Locate the cell with the specified text and output its (x, y) center coordinate. 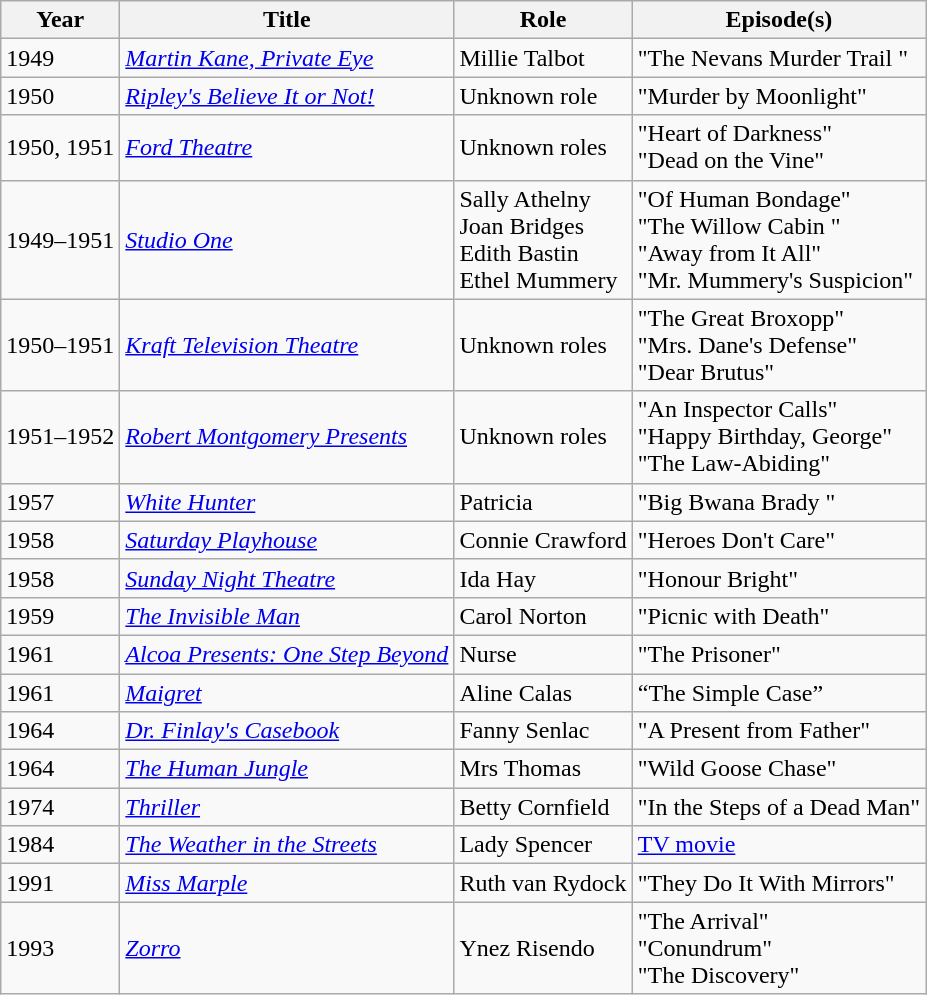
1950, 1951 (60, 148)
"Picnic with Death" (778, 616)
Saturday Playhouse (287, 540)
Fanny Senlac (543, 731)
Sally AthelnyJoan BridgesEdith BastinEthel Mummery (543, 240)
Year (60, 20)
"A Present from Father" (778, 731)
Mrs Thomas (543, 769)
Ripley's Believe It or Not! (287, 96)
"Wild Goose Chase" (778, 769)
Betty Cornfield (543, 807)
Dr. Finlay's Casebook (287, 731)
Miss Marple (287, 883)
“The Simple Case” (778, 693)
Episode(s) (778, 20)
Aline Calas (543, 693)
White Hunter (287, 502)
1993 (60, 948)
"The Arrival""Conundrum""The Discovery" (778, 948)
1950 (60, 96)
Kraft Television Theatre (287, 345)
Role (543, 20)
"Big Bwana Brady " (778, 502)
1949–1951 (60, 240)
"They Do It With Mirrors" (778, 883)
Sunday Night Theatre (287, 578)
Title (287, 20)
1974 (60, 807)
"Of Human Bondage""The Willow Cabin ""Away from It All""Mr. Mummery's Suspicion" (778, 240)
1957 (60, 502)
"The Nevans Murder Trail " (778, 58)
"Heroes Don't Care" (778, 540)
1984 (60, 845)
Unknown role (543, 96)
The Human Jungle (287, 769)
Zorro (287, 948)
"An Inspector Calls""Happy Birthday, George""The Law-Abiding" (778, 437)
Millie Talbot (543, 58)
The Weather in the Streets (287, 845)
1951–1952 (60, 437)
1991 (60, 883)
Ford Theatre (287, 148)
Martin Kane, Private Eye (287, 58)
1959 (60, 616)
Carol Norton (543, 616)
"Honour Bright" (778, 578)
Maigret (287, 693)
Robert Montgomery Presents (287, 437)
Connie Crawford (543, 540)
1949 (60, 58)
"In the Steps of a Dead Man" (778, 807)
Studio One (287, 240)
The Invisible Man (287, 616)
Ruth van Rydock (543, 883)
1950–1951 (60, 345)
"The Great Broxopp""Mrs. Dane's Defense""Dear Brutus" (778, 345)
Patricia (543, 502)
Lady Spencer (543, 845)
Ynez Risendo (543, 948)
Thriller (287, 807)
Ida Hay (543, 578)
Alcoa Presents: One Step Beyond (287, 654)
TV movie (778, 845)
Nurse (543, 654)
"The Prisoner" (778, 654)
"Heart of Darkness""Dead on the Vine" (778, 148)
"Murder by Moonlight" (778, 96)
